Output the (x, y) coordinate of the center of the cell containing the given text.  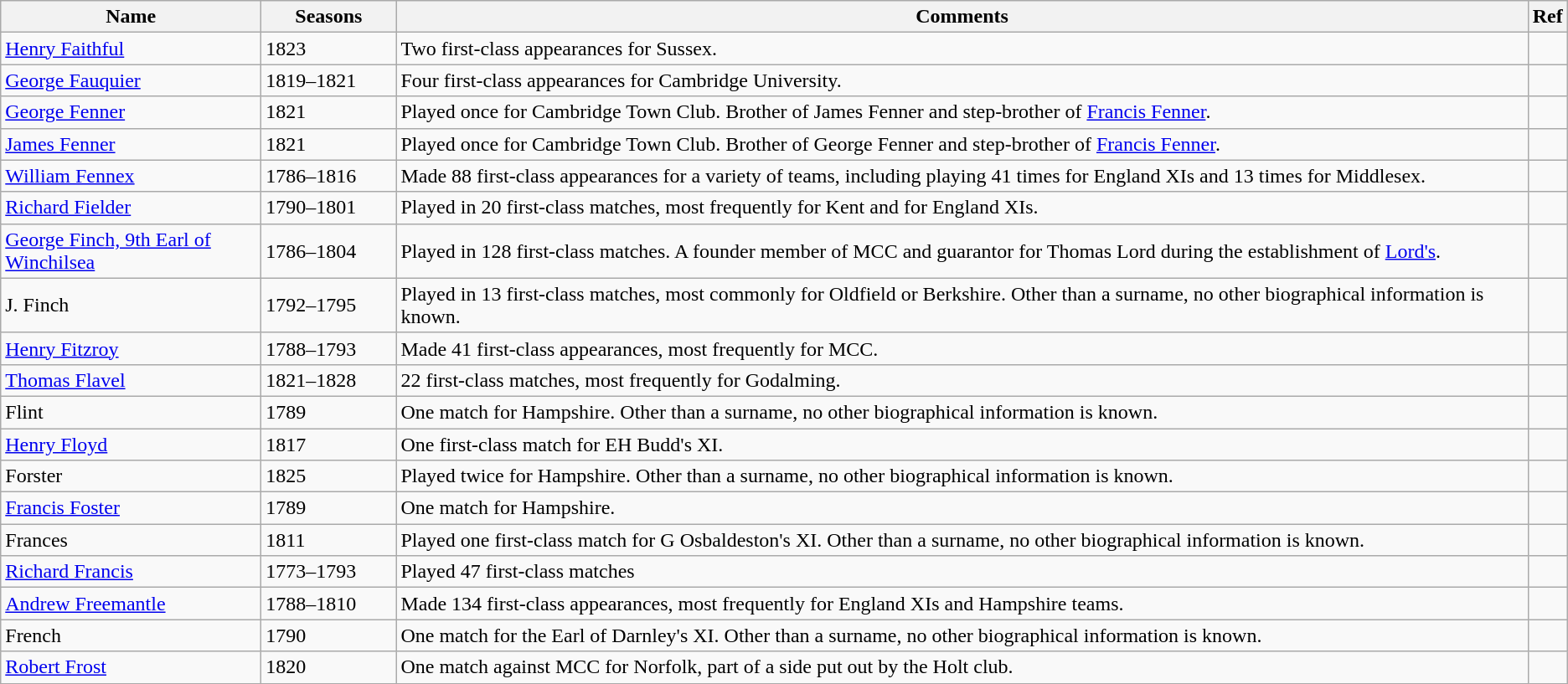
Thomas Flavel (131, 380)
1773–1793 (328, 572)
Made 88 first-class appearances for a variety of teams, including playing 41 times for England XIs and 13 times for Middlesex. (962, 176)
1786–1804 (328, 251)
One match for Hampshire. (962, 508)
Played in 128 first-class matches. A founder member of MCC and guarantor for Thomas Lord during the establishment of Lord's. (962, 251)
1788–1810 (328, 604)
1790–1801 (328, 208)
1821–1828 (328, 380)
George Finch, 9th Earl of Winchilsea (131, 251)
Comments (962, 17)
Richard Francis (131, 572)
Four first-class appearances for Cambridge University. (962, 80)
French (131, 635)
Seasons (328, 17)
Played one first-class match for G Osbaldeston's XI. Other than a surname, no other biographical information is known. (962, 540)
1817 (328, 445)
1792–1795 (328, 305)
Henry Floyd (131, 445)
One match against MCC for Norfolk, part of a side put out by the Holt club. (962, 667)
Andrew Freemantle (131, 604)
Robert Frost (131, 667)
Richard Fielder (131, 208)
1820 (328, 667)
1788–1793 (328, 348)
Francis Foster (131, 508)
Played 47 first-class matches (962, 572)
22 first-class matches, most frequently for Godalming. (962, 380)
1786–1816 (328, 176)
Ref (1548, 17)
1790 (328, 635)
George Fauquier (131, 80)
1811 (328, 540)
Made 41 first-class appearances, most frequently for MCC. (962, 348)
J. Finch (131, 305)
Frances (131, 540)
Henry Faithful (131, 49)
George Fenner (131, 112)
1823 (328, 49)
One match for the Earl of Darnley's XI. Other than a surname, no other biographical information is known. (962, 635)
Flint (131, 412)
1825 (328, 476)
Name (131, 17)
Played once for Cambridge Town Club. Brother of James Fenner and step-brother of Francis Fenner. (962, 112)
1819–1821 (328, 80)
James Fenner (131, 144)
William Fennex (131, 176)
Two first-class appearances for Sussex. (962, 49)
Played in 13 first-class matches, most commonly for Oldfield or Berkshire. Other than a surname, no other biographical information is known. (962, 305)
Played once for Cambridge Town Club. Brother of George Fenner and step-brother of Francis Fenner. (962, 144)
Forster (131, 476)
Played in 20 first-class matches, most frequently for Kent and for England XIs. (962, 208)
One first-class match for EH Budd's XI. (962, 445)
Played twice for Hampshire. Other than a surname, no other biographical information is known. (962, 476)
One match for Hampshire. Other than a surname, no other biographical information is known. (962, 412)
Made 134 first-class appearances, most frequently for England XIs and Hampshire teams. (962, 604)
Henry Fitzroy (131, 348)
